Locate the cell with the specified text and output its (x, y) center coordinate. 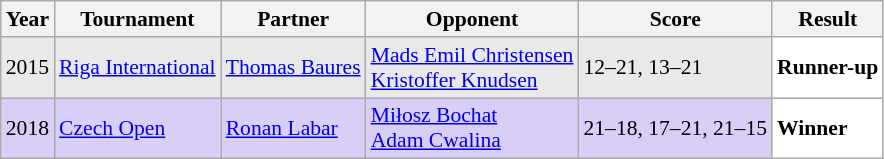
Score (675, 19)
Riga International (138, 68)
12–21, 13–21 (675, 68)
Czech Open (138, 128)
Ronan Labar (294, 128)
2018 (28, 128)
Opponent (472, 19)
Thomas Baures (294, 68)
Runner-up (828, 68)
Mads Emil Christensen Kristoffer Knudsen (472, 68)
Winner (828, 128)
Miłosz Bochat Adam Cwalina (472, 128)
Year (28, 19)
Tournament (138, 19)
Result (828, 19)
2015 (28, 68)
Partner (294, 19)
21–18, 17–21, 21–15 (675, 128)
